Output the [x, y] coordinate of the center of the cell containing the given text.  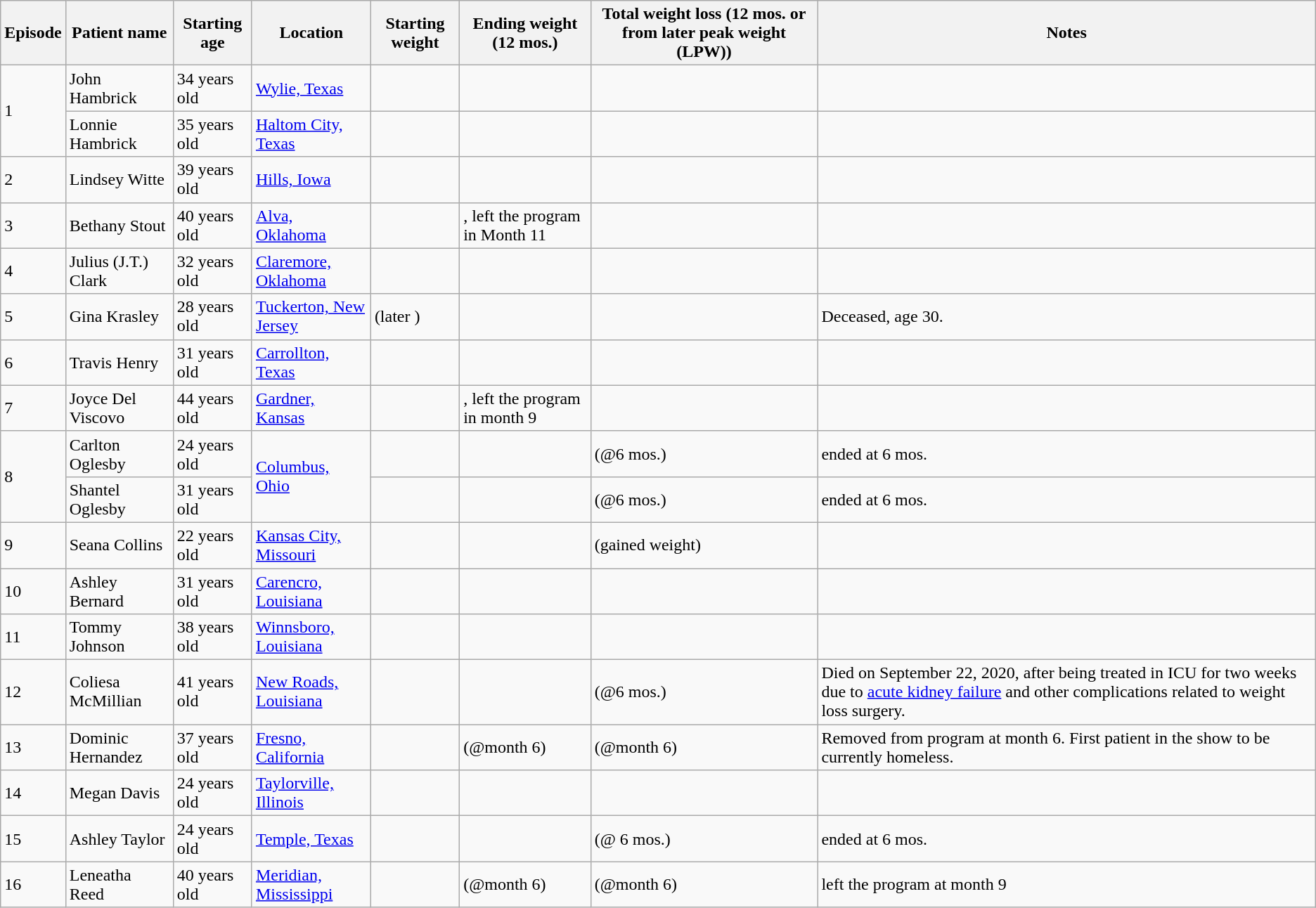
Tuckerton, New Jersey [311, 316]
(later ) [415, 316]
Claremore, Oklahoma [311, 271]
14 [33, 793]
Haltom City, Texas [311, 134]
9 [33, 545]
Megan Davis [120, 793]
Taylorville, Illinois [311, 793]
(@ 6 mos.) [704, 839]
John Hambrick [120, 89]
10 [33, 590]
Removed from program at month 6. First patient in the show to be currently homeless. [1066, 748]
32 years old [212, 271]
28 years old [212, 316]
7 [33, 408]
Leneatha Reed [120, 884]
6 [33, 363]
8 [33, 476]
Temple, Texas [311, 839]
Meridian, Mississippi [311, 884]
16 [33, 884]
35 years old [212, 134]
2 [33, 180]
(gained weight) [704, 545]
Ending weight (12 mos.) [525, 33]
left the program at month 9 [1066, 884]
Dominic Hernandez [120, 748]
Alva, Oklahoma [311, 225]
Notes [1066, 33]
37 years old [212, 748]
Travis Henry [120, 363]
44 years old [212, 408]
Seana Collins [120, 545]
Tommy Johnson [120, 637]
39 years old [212, 180]
Shantel Oglesby [120, 499]
Joyce Del Viscovo [120, 408]
1 [33, 111]
Bethany Stout [120, 225]
Hills, Iowa [311, 180]
4 [33, 271]
, left the program in Month 11 [525, 225]
Wylie, Texas [311, 89]
38 years old [212, 637]
, left the program in month 9 [525, 408]
15 [33, 839]
New Roads, Louisiana [311, 692]
Lindsey Witte [120, 180]
Gardner, Kansas [311, 408]
Julius (J.T.) Clark [120, 271]
Gina Krasley [120, 316]
41 years old [212, 692]
13 [33, 748]
Starting weight [415, 33]
Ashley Taylor [120, 839]
Fresno, California [311, 748]
Coliesa McMillian [120, 692]
34 years old [212, 89]
Starting age [212, 33]
Carlton Oglesby [120, 454]
11 [33, 637]
22 years old [212, 545]
Kansas City, Missouri [311, 545]
Winnsboro, Louisiana [311, 637]
Lonnie Hambrick [120, 134]
5 [33, 316]
Patient name [120, 33]
Location [311, 33]
Deceased, age 30. [1066, 316]
Columbus, Ohio [311, 476]
Carrollton, Texas [311, 363]
Ashley Bernard [120, 590]
12 [33, 692]
Total weight loss (12 mos. or from later peak weight (LPW)) [704, 33]
3 [33, 225]
Carencro, Louisiana [311, 590]
Episode [33, 33]
